Detect which cell encompasses the target text, then output its (x, y) center coordinate. 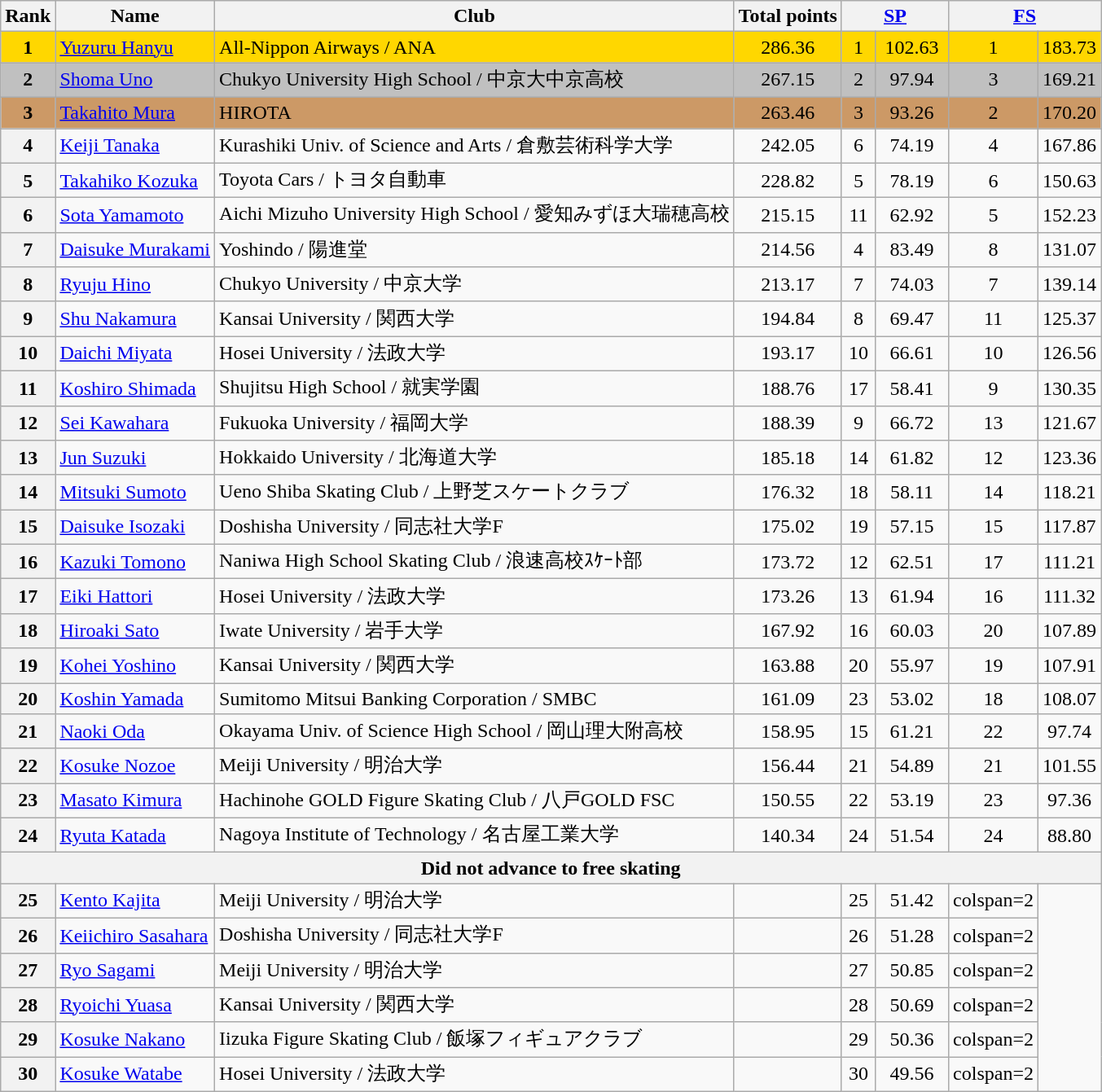
58.11 (911, 492)
66.72 (911, 423)
55.97 (911, 666)
62.92 (911, 215)
Daisuke Isozaki (135, 528)
101.55 (1069, 765)
Kohei Yoshino (135, 666)
Kazuki Tomono (135, 562)
50.85 (911, 971)
Ryuta Katada (135, 835)
Jun Suzuki (135, 458)
Total points (788, 16)
Kurashiki Univ. of Science and Arts / 倉敷芸術科学大学 (475, 147)
Did not advance to free skating (551, 868)
170.20 (1069, 112)
Mitsuki Sumoto (135, 492)
Eiki Hattori (135, 596)
Chukyo University High School / 中京大中京高校 (475, 80)
50.36 (911, 1039)
88.80 (1069, 835)
Name (135, 16)
185.18 (788, 458)
156.44 (788, 765)
49.56 (911, 1075)
Iwate University / 岩手大学 (475, 630)
Daichi Miyata (135, 353)
263.46 (788, 112)
Ryo Sagami (135, 971)
286.36 (788, 47)
Nagoya Institute of Technology / 名古屋工業大学 (475, 835)
176.32 (788, 492)
167.92 (788, 630)
Naoki Oda (135, 731)
Sei Kawahara (135, 423)
188.76 (788, 388)
102.63 (911, 47)
51.54 (911, 835)
97.36 (1069, 801)
Yoshindo / 陽進堂 (475, 249)
Takahiko Kozuka (135, 181)
Sota Yamamoto (135, 215)
Koshin Yamada (135, 698)
158.95 (788, 731)
213.17 (788, 285)
118.21 (1069, 492)
Yuzuru Hanyu (135, 47)
Keiji Tanaka (135, 147)
169.21 (1069, 80)
Chukyo University / 中京大学 (475, 285)
97.74 (1069, 731)
Ryoichi Yuasa (135, 1005)
97.94 (911, 80)
Kosuke Nakano (135, 1039)
61.21 (911, 731)
78.19 (911, 181)
228.82 (788, 181)
Hiroaki Sato (135, 630)
Okayama Univ. of Science High School / 岡山理大附高校 (475, 731)
130.35 (1069, 388)
125.37 (1069, 319)
161.09 (788, 698)
194.84 (788, 319)
267.15 (788, 80)
74.03 (911, 285)
123.36 (1069, 458)
108.07 (1069, 698)
173.26 (788, 596)
Kento Kajita (135, 901)
Ueno Shiba Skating Club / 上野芝スケートクラブ (475, 492)
214.56 (788, 249)
60.03 (911, 630)
215.15 (788, 215)
FS (1025, 16)
61.82 (911, 458)
HIROTA (475, 112)
Masato Kimura (135, 801)
111.21 (1069, 562)
107.91 (1069, 666)
Aichi Mizuho University High School / 愛知みずほ大瑞穂高校 (475, 215)
140.34 (788, 835)
Rank (28, 16)
Kosuke Watabe (135, 1075)
117.87 (1069, 528)
50.69 (911, 1005)
61.94 (911, 596)
Hokkaido University / 北海道大学 (475, 458)
Shujitsu High School / 就実学園 (475, 388)
66.61 (911, 353)
150.55 (788, 801)
183.73 (1069, 47)
150.63 (1069, 181)
74.19 (911, 147)
173.72 (788, 562)
69.47 (911, 319)
126.56 (1069, 353)
Club (475, 16)
Kosuke Nozoe (135, 765)
Shoma Uno (135, 80)
107.89 (1069, 630)
121.67 (1069, 423)
242.05 (788, 147)
Ryuju Hino (135, 285)
83.49 (911, 249)
Iizuka Figure Skating Club / 飯塚フィギュアクラブ (475, 1039)
Fukuoka University / 福岡大学 (475, 423)
Sumitomo Mitsui Banking Corporation / SMBC (475, 698)
163.88 (788, 666)
152.23 (1069, 215)
175.02 (788, 528)
57.15 (911, 528)
51.42 (911, 901)
53.02 (911, 698)
Hachinohe GOLD Figure Skating Club / 八戸GOLD FSC (475, 801)
93.26 (911, 112)
193.17 (788, 353)
62.51 (911, 562)
139.14 (1069, 285)
Koshiro Shimada (135, 388)
54.89 (911, 765)
131.07 (1069, 249)
Shu Nakamura (135, 319)
51.28 (911, 935)
All-Nippon Airways / ANA (475, 47)
188.39 (788, 423)
Keiichiro Sasahara (135, 935)
Toyota Cars / トヨタ自動車 (475, 181)
111.32 (1069, 596)
SP (894, 16)
Naniwa High School Skating Club / 浪速高校ｽｹｰﾄ部 (475, 562)
58.41 (911, 388)
Takahito Mura (135, 112)
Daisuke Murakami (135, 249)
167.86 (1069, 147)
53.19 (911, 801)
